Provide the (X, Y) coordinate of the cell's center where the given text is located.  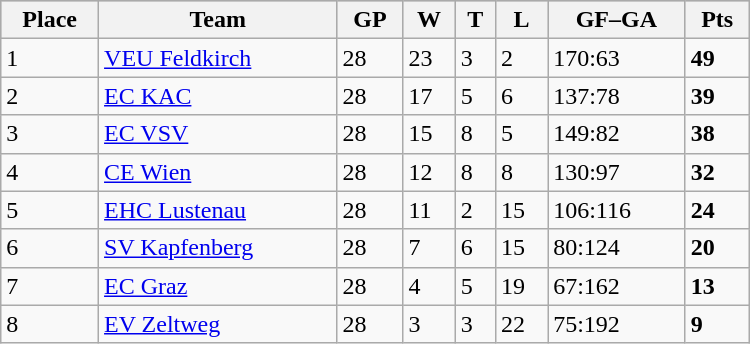
80:124 (617, 248)
39 (717, 96)
EC VSV (218, 134)
130:97 (617, 172)
20 (717, 248)
SV Kapfenberg (218, 248)
GF–GA (617, 20)
9 (717, 324)
75:192 (617, 324)
1 (50, 58)
106:116 (617, 210)
22 (521, 324)
EC Graz (218, 286)
EV Zeltweg (218, 324)
23 (429, 58)
L (521, 20)
19 (521, 286)
Pts (717, 20)
EC KAC (218, 96)
EHC Lustenau (218, 210)
VEU Feldkirch (218, 58)
17 (429, 96)
GP (370, 20)
170:63 (617, 58)
67:162 (617, 286)
13 (717, 286)
12 (429, 172)
W (429, 20)
32 (717, 172)
T (475, 20)
149:82 (617, 134)
11 (429, 210)
24 (717, 210)
49 (717, 58)
137:78 (617, 96)
Place (50, 20)
Team (218, 20)
38 (717, 134)
CE Wien (218, 172)
